Search for the cell housing the specified text and yield its (x, y) center coordinate. 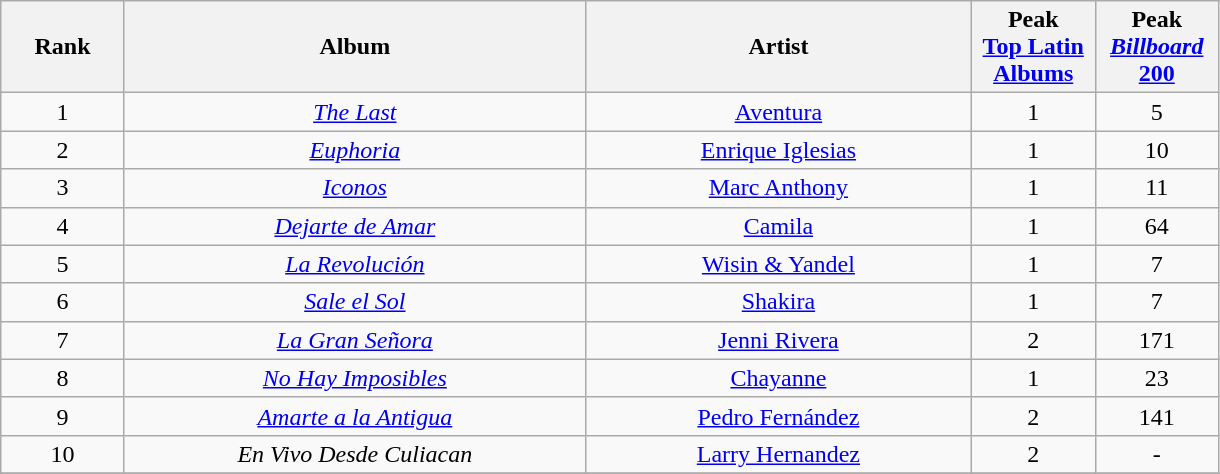
Amarte a la Antigua (354, 416)
Enrique Iglesias (778, 150)
Wisin & Yandel (778, 264)
Shakira (778, 302)
Artist (778, 47)
141 (1157, 416)
6 (63, 302)
Larry Hernandez (778, 454)
8 (63, 378)
64 (1157, 226)
4 (63, 226)
No Hay Imposibles (354, 378)
Pedro Fernández (778, 416)
Iconos (354, 188)
Dejarte de Amar (354, 226)
Camila (778, 226)
Marc Anthony (778, 188)
9 (63, 416)
Sale el Sol (354, 302)
La Revolución (354, 264)
Chayanne (778, 378)
La Gran Señora (354, 340)
11 (1157, 188)
Peak Billboard 200 (1157, 47)
Rank (63, 47)
- (1157, 454)
Album (354, 47)
Jenni Rivera (778, 340)
3 (63, 188)
En Vivo Desde Culiacan (354, 454)
The Last (354, 112)
171 (1157, 340)
Aventura (778, 112)
23 (1157, 378)
Euphoria (354, 150)
Peak Top Latin Albums (1033, 47)
